Return (x, y) of the center of cell containing provided text 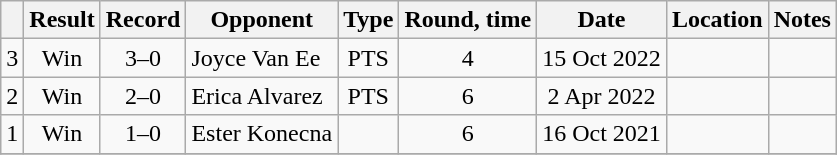
15 Oct 2022 (602, 58)
Result (62, 20)
Ester Konecna (262, 134)
Erica Alvarez (262, 96)
1–0 (143, 134)
2 Apr 2022 (602, 96)
4 (468, 58)
Record (143, 20)
Type (368, 20)
Location (717, 20)
Notes (802, 20)
Round, time (468, 20)
Joyce Van Ee (262, 58)
2 (12, 96)
Date (602, 20)
3 (12, 58)
Opponent (262, 20)
2–0 (143, 96)
16 Oct 2021 (602, 134)
1 (12, 134)
3–0 (143, 58)
